Search for the cell housing the specified text and yield its [X, Y] center coordinate. 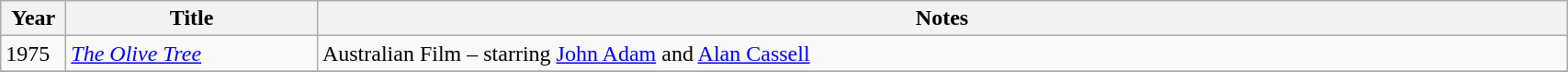
Year [33, 18]
1975 [33, 54]
The Olive Tree [192, 54]
Australian Film – starring John Adam and Alan Cassell [942, 54]
Title [192, 18]
Notes [942, 18]
